Detect which cell encompasses the target text, then output its (X, Y) center coordinate. 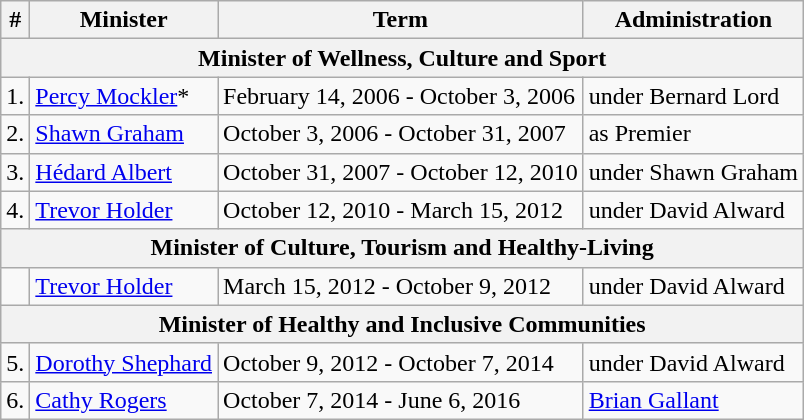
Hédard Albert (124, 172)
February 14, 2006 - October 3, 2006 (401, 96)
Dorothy Shephard (124, 362)
6. (16, 400)
October 12, 2010 - March 15, 2012 (401, 210)
Brian Gallant (693, 400)
# (16, 20)
under Bernard Lord (693, 96)
October 3, 2006 - October 31, 2007 (401, 134)
Percy Mockler* (124, 96)
2. (16, 134)
3. (16, 172)
5. (16, 362)
Cathy Rogers (124, 400)
Shawn Graham (124, 134)
October 9, 2012 - October 7, 2014 (401, 362)
Term (401, 20)
Minister of Culture, Tourism and Healthy-Living (402, 248)
October 31, 2007 - October 12, 2010 (401, 172)
October 7, 2014 - June 6, 2016 (401, 400)
as Premier (693, 134)
1. (16, 96)
Minister of Healthy and Inclusive Communities (402, 324)
Minister of Wellness, Culture and Sport (402, 58)
March 15, 2012 - October 9, 2012 (401, 286)
Administration (693, 20)
under Shawn Graham (693, 172)
Minister (124, 20)
4. (16, 210)
